For the text-containing cell, return its midpoint in [x, y] coordinate format. 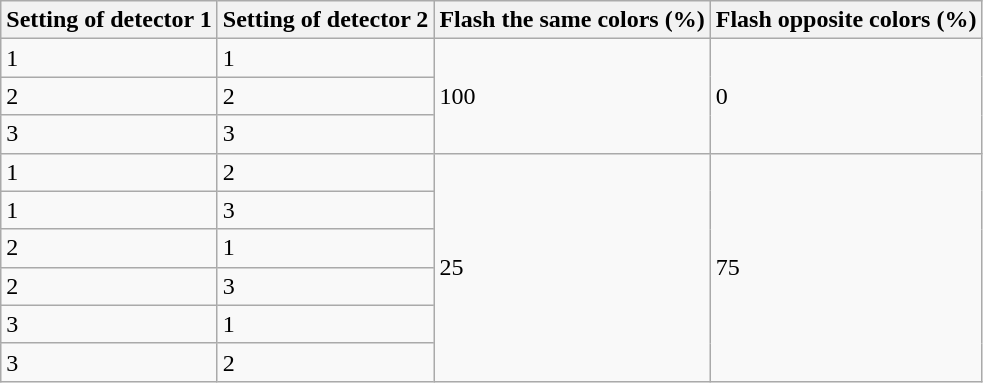
Setting of detector 1 [110, 20]
Setting of detector 2 [326, 20]
Flash opposite colors (%) [846, 20]
25 [572, 267]
75 [846, 267]
0 [846, 96]
Flash the same colors (%) [572, 20]
100 [572, 96]
